Identify which cell holds the provided text, then report its [X, Y] central coordinate. 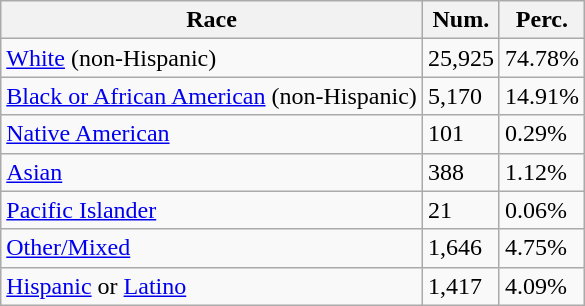
Hispanic or Latino [212, 286]
14.91% [542, 96]
4.75% [542, 248]
Native American [212, 134]
Num. [460, 20]
1,417 [460, 286]
5,170 [460, 96]
388 [460, 172]
Pacific Islander [212, 210]
0.06% [542, 210]
Black or African American (non-Hispanic) [212, 96]
Other/Mixed [212, 248]
Asian [212, 172]
74.78% [542, 58]
Perc. [542, 20]
4.09% [542, 286]
0.29% [542, 134]
Race [212, 20]
101 [460, 134]
21 [460, 210]
1.12% [542, 172]
1,646 [460, 248]
White (non-Hispanic) [212, 58]
25,925 [460, 58]
